Provide the (x, y) coordinate of the cell's center where the given text is located.  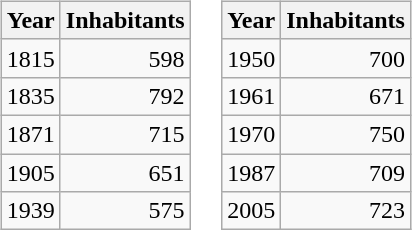
651 (125, 173)
1815 (30, 58)
700 (346, 58)
1961 (252, 96)
792 (125, 96)
723 (346, 211)
1905 (30, 173)
575 (125, 211)
598 (125, 58)
1950 (252, 58)
1939 (30, 211)
671 (346, 96)
715 (125, 134)
1987 (252, 173)
2005 (252, 211)
1835 (30, 96)
1871 (30, 134)
1970 (252, 134)
750 (346, 134)
709 (346, 173)
